Locate the cell with the specified text and output its [X, Y] center coordinate. 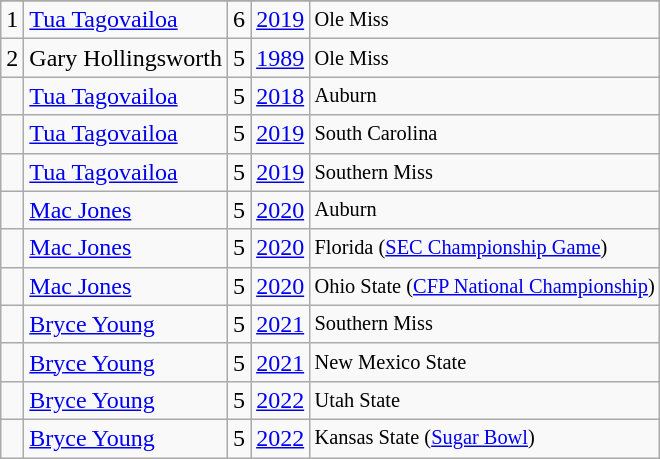
6 [240, 20]
Kansas State (Sugar Bowl) [485, 438]
1989 [280, 58]
South Carolina [485, 134]
2018 [280, 96]
Ohio State (CFP National Championship) [485, 286]
Florida (SEC Championship Game) [485, 248]
Gary Hollingsworth [126, 58]
New Mexico State [485, 362]
1 [12, 20]
2 [12, 58]
Utah State [485, 400]
